Return [x, y] of the center of cell containing provided text 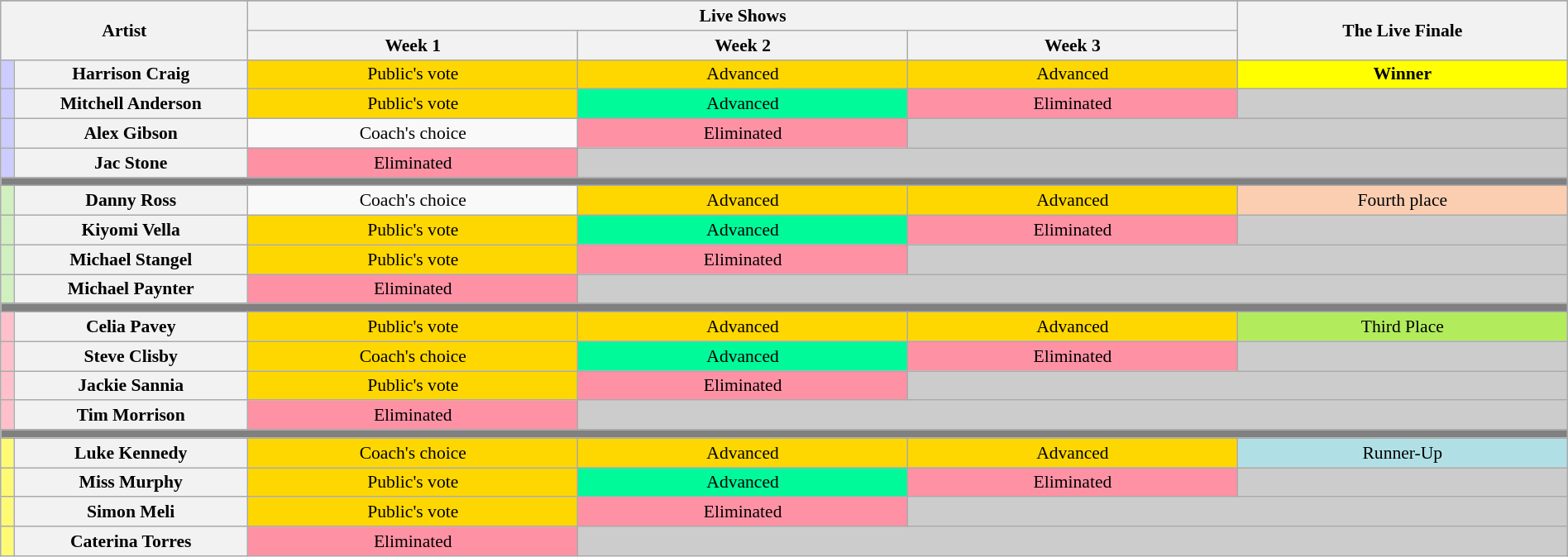
Jac Stone [131, 163]
Fourth place [1403, 201]
Tim Morrison [131, 416]
Steve Clisby [131, 356]
Third Place [1403, 327]
Jackie Sannia [131, 386]
Runner-Up [1403, 453]
Kiyomi Vella [131, 231]
Caterina Torres [131, 541]
Celia Pavey [131, 327]
Week 2 [743, 45]
Alex Gibson [131, 134]
Danny Ross [131, 201]
Week 3 [1073, 45]
Week 1 [414, 45]
Simon Meli [131, 512]
Winner [1403, 74]
Luke Kennedy [131, 453]
Live Shows [743, 16]
Miss Murphy [131, 483]
Michael Paynter [131, 289]
Harrison Craig [131, 74]
Mitchell Anderson [131, 104]
Artist [124, 30]
Michael Stangel [131, 259]
The Live Finale [1403, 30]
